Find where the given text appears and provide that cell's center as (x, y) coordinate. 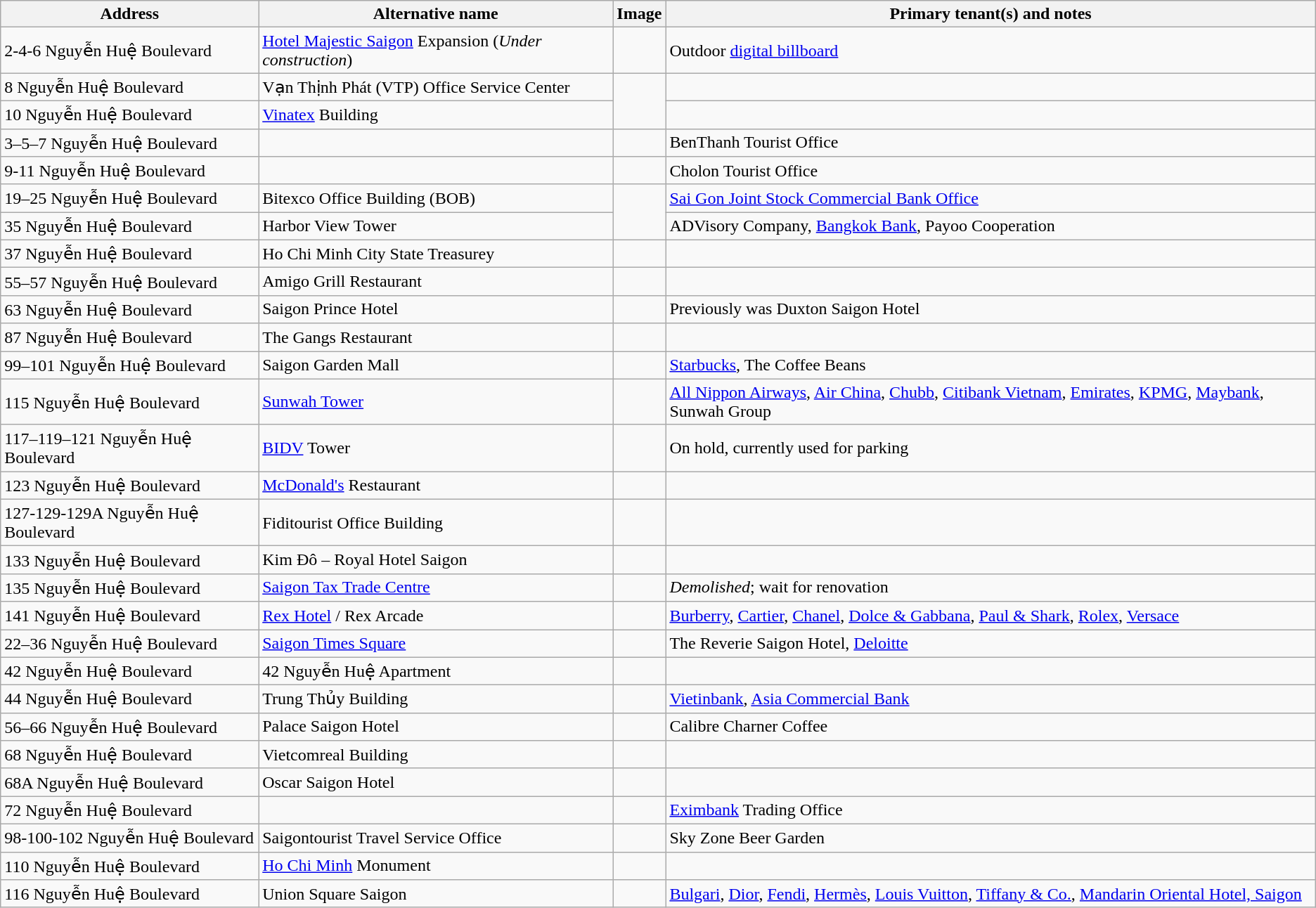
Vinatex Building (436, 115)
Bitexco Office Building (BOB) (436, 198)
Vạn Thịnh Phát (VTP) Office Service Center (436, 87)
Fiditourist Office Building (436, 523)
115 Nguyễn Huệ Boulevard (129, 402)
Vietcomreal Building (436, 755)
37 Nguyễn Huệ Boulevard (129, 254)
8 Nguyễn Huệ Boulevard (129, 87)
Ho Chi Minh Monument (436, 866)
116 Nguyễn Huệ Boulevard (129, 894)
Saigontourist Travel Service Office (436, 838)
Starbucks, The Coffee Beans (991, 365)
72 Nguyễn Huệ Boulevard (129, 810)
3–5–7 Nguyễn Huệ Boulevard (129, 143)
Ho Chi Minh City State Treasurey (436, 254)
Oscar Saigon Hotel (436, 782)
Demolished; wait for renovation (991, 588)
99–101 Nguyễn Huệ Boulevard (129, 365)
BenThanh Tourist Office (991, 143)
22–36 Nguyễn Huệ Boulevard (129, 644)
Image (640, 14)
Trung Thủy Building (436, 699)
BIDV Tower (436, 448)
Union Square Saigon (436, 894)
44 Nguyễn Huệ Boulevard (129, 699)
87 Nguyễn Huệ Boulevard (129, 337)
The Reverie Saigon Hotel, Deloitte (991, 644)
Burberry, Cartier, Chanel, Dolce & Gabbana, Paul & Shark, Rolex, Versace (991, 616)
110 Nguyễn Huệ Boulevard (129, 866)
McDonald's Restaurant (436, 486)
133 Nguyễn Huệ Boulevard (129, 560)
55–57 Nguyễn Huệ Boulevard (129, 282)
19–25 Nguyễn Huệ Boulevard (129, 198)
9-11 Nguyễn Huệ Boulevard (129, 171)
98-100-102 Nguyễn Huệ Boulevard (129, 838)
63 Nguyễn Huệ Boulevard (129, 309)
2-4-6 Nguyễn Huệ Boulevard (129, 51)
Sky Zone Beer Garden (991, 838)
Sai Gon Joint Stock Commercial Bank Office (991, 198)
Cholon Tourist Office (991, 171)
42 Nguyễn Huệ Apartment (436, 671)
141 Nguyễn Huệ Boulevard (129, 616)
The Gangs Restaurant (436, 337)
123 Nguyễn Huệ Boulevard (129, 486)
Harbor View Tower (436, 226)
117–119–121 Nguyễn Huệ Boulevard (129, 448)
127-129-129A Nguyễn Huệ Boulevard (129, 523)
56–66 Nguyễn Huệ Boulevard (129, 727)
Saigon Tax Trade Centre (436, 588)
35 Nguyễn Huệ Boulevard (129, 226)
Palace Saigon Hotel (436, 727)
Previously was Duxton Saigon Hotel (991, 309)
Bulgari, Dior, Fendi, Hermès, Louis Vuitton, Tiffany & Co., Mandarin Oriental Hotel, Saigon (991, 894)
42 Nguyễn Huệ Boulevard (129, 671)
Calibre Charner Coffee (991, 727)
135 Nguyễn Huệ Boulevard (129, 588)
Kim Đô – Royal Hotel Saigon (436, 560)
Primary tenant(s) and notes (991, 14)
Saigon Times Square (436, 644)
Saigon Prince Hotel (436, 309)
Address (129, 14)
Saigon Garden Mall (436, 365)
ADVisory Company, Bangkok Bank, Payoo Cooperation (991, 226)
All Nippon Airways, Air China, Chubb, Citibank Vietnam, Emirates, KPMG, Maybank, Sunwah Group (991, 402)
68 Nguyễn Huệ Boulevard (129, 755)
Outdoor digital billboard (991, 51)
Hotel Majestic Saigon Expansion (Under construction) (436, 51)
Alternative name (436, 14)
Vietinbank, Asia Commercial Bank (991, 699)
68A Nguyễn Huệ Boulevard (129, 782)
Amigo Grill Restaurant (436, 282)
10 Nguyễn Huệ Boulevard (129, 115)
Rex Hotel / Rex Arcade (436, 616)
On hold, currently used for parking (991, 448)
Eximbank Trading Office (991, 810)
Sunwah Tower (436, 402)
